For the text-containing cell, return its midpoint in (X, Y) coordinate format. 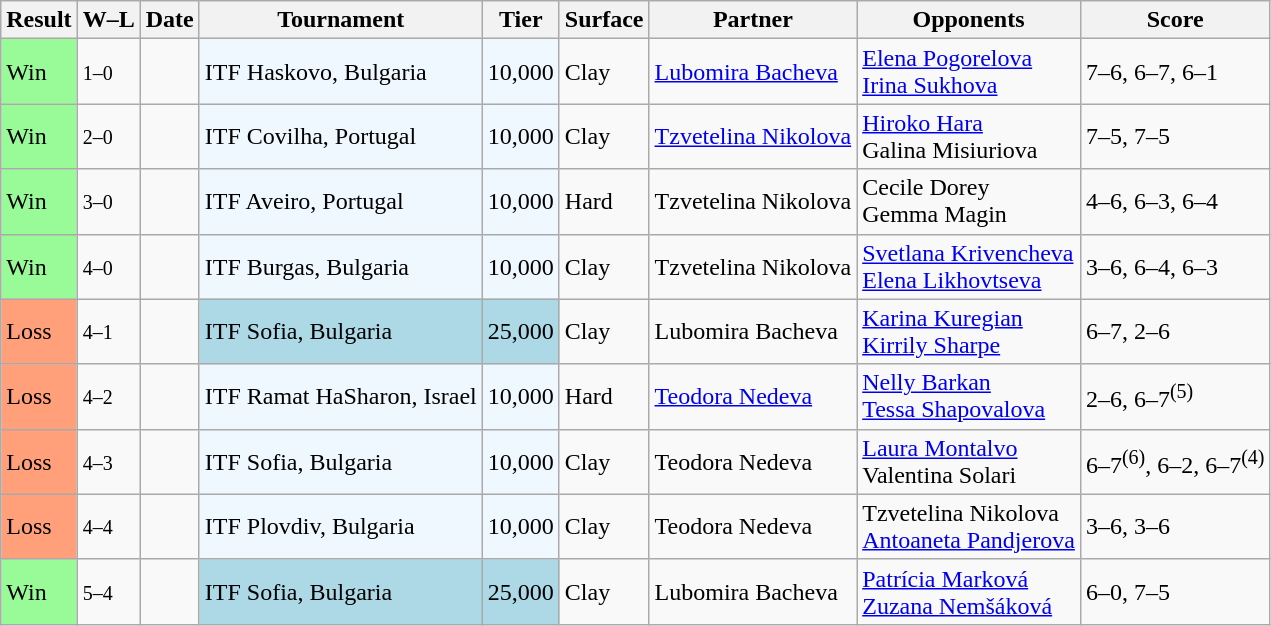
Karina Kuregian Kirrily Sharpe (969, 332)
Partner (753, 20)
4–2 (108, 396)
2–6, 6–7(5) (1175, 396)
4–3 (108, 462)
Opponents (969, 20)
ITF Ramat HaSharon, Israel (340, 396)
ITF Covilha, Portugal (340, 136)
Svetlana Krivencheva Elena Likhovtseva (969, 266)
Tier (520, 20)
Result (39, 20)
7–5, 7–5 (1175, 136)
W–L (108, 20)
ITF Plovdiv, Bulgaria (340, 526)
Cecile Dorey Gemma Magin (969, 202)
3–6, 3–6 (1175, 526)
3–0 (108, 202)
ITF Burgas, Bulgaria (340, 266)
3–6, 6–4, 6–3 (1175, 266)
4–4 (108, 526)
Tzvetelina Nikolova Antoaneta Pandjerova (969, 526)
ITF Haskovo, Bulgaria (340, 72)
7–6, 6–7, 6–1 (1175, 72)
4–1 (108, 332)
6–7(6), 6–2, 6–7(4) (1175, 462)
Date (170, 20)
Laura Montalvo Valentina Solari (969, 462)
Surface (604, 20)
1–0 (108, 72)
ITF Aveiro, Portugal (340, 202)
Elena Pogorelova Irina Sukhova (969, 72)
4–6, 6–3, 6–4 (1175, 202)
4–0 (108, 266)
Patrícia Marková Zuzana Nemšáková (969, 592)
6–0, 7–5 (1175, 592)
Nelly Barkan Tessa Shapovalova (969, 396)
6–7, 2–6 (1175, 332)
Score (1175, 20)
Tournament (340, 20)
2–0 (108, 136)
Hiroko Hara Galina Misiuriova (969, 136)
5–4 (108, 592)
